From the cell containing the given text, extract its center point as (x, y) coordinate. 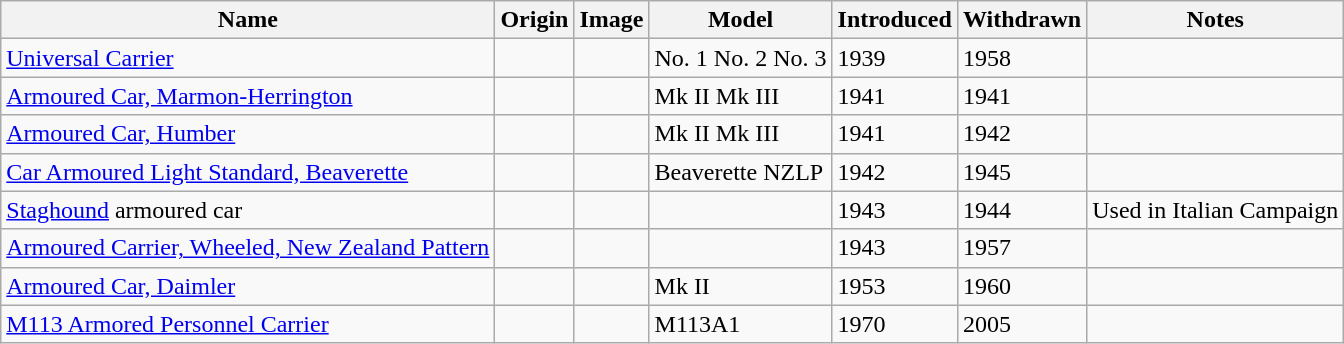
Universal Carrier (248, 58)
1939 (894, 58)
Car Armoured Light Standard, Beaverette (248, 172)
1960 (1022, 286)
Introduced (894, 20)
Beaverette NZLP (740, 172)
Used in Italian Campaign (1216, 210)
1944 (1022, 210)
Name (248, 20)
Armoured Carrier, Wheeled, New Zealand Pattern (248, 248)
Staghound armoured car (248, 210)
2005 (1022, 324)
Model (740, 20)
Image (612, 20)
1957 (1022, 248)
1958 (1022, 58)
Armoured Car, Marmon-Herrington (248, 96)
M113 Armored Personnel Carrier (248, 324)
M113A1 (740, 324)
Mk II (740, 286)
Armoured Car, Daimler (248, 286)
No. 1 No. 2 No. 3 (740, 58)
Withdrawn (1022, 20)
1945 (1022, 172)
Notes (1216, 20)
Armoured Car, Humber (248, 134)
1970 (894, 324)
1953 (894, 286)
Origin (534, 20)
